Output the (X, Y) coordinate of the center of the cell containing the given text.  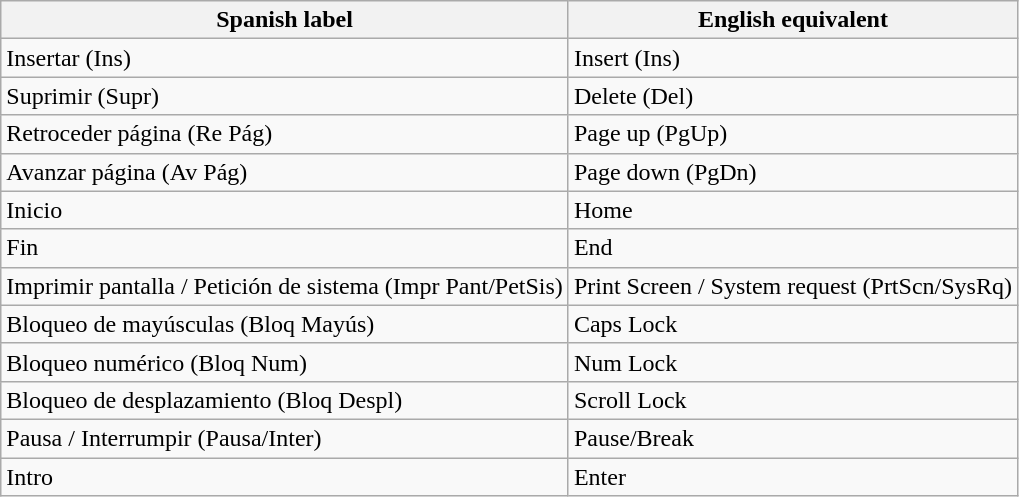
Page down (PgDn) (792, 172)
Scroll Lock (792, 400)
English equivalent (792, 20)
Imprimir pantalla / Petición de sistema (Impr Pant/PetSis) (285, 286)
Bloqueo de desplazamiento (Bloq Despl) (285, 400)
Print Screen / System request (PrtScn/SysRq) (792, 286)
Spanish label (285, 20)
Home (792, 210)
Insert (Ins) (792, 58)
Pause/Break (792, 438)
Intro (285, 477)
Caps Lock (792, 324)
Pausa / Interrumpir (Pausa/Inter) (285, 438)
Bloqueo de mayúsculas (Bloq Mayús) (285, 324)
Num Lock (792, 362)
Page up (PgUp) (792, 134)
Enter (792, 477)
Bloqueo numérico (Bloq Num) (285, 362)
Delete (Del) (792, 96)
End (792, 248)
Avanzar página (Av Pág) (285, 172)
Fin (285, 248)
Inicio (285, 210)
Retroceder página (Re Pág) (285, 134)
Insertar (Ins) (285, 58)
Suprimir (Supr) (285, 96)
